Find where the given text appears and provide that cell's center as (X, Y) coordinate. 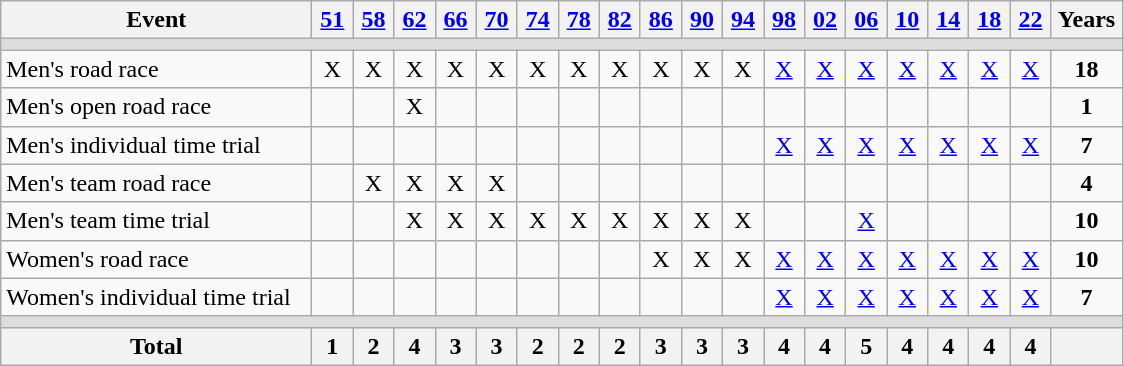
02 (826, 20)
Men's road race (156, 69)
51 (332, 20)
Women's individual time trial (156, 297)
Men's team time trial (156, 221)
82 (620, 20)
66 (456, 20)
Event (156, 20)
58 (374, 20)
Total (156, 346)
Years (1086, 20)
14 (948, 20)
06 (866, 20)
74 (538, 20)
98 (784, 20)
86 (660, 20)
Men's team road race (156, 183)
62 (414, 20)
5 (866, 346)
Men's open road race (156, 107)
Men's individual time trial (156, 145)
94 (742, 20)
90 (702, 20)
70 (496, 20)
22 (1030, 20)
Women's road race (156, 259)
78 (578, 20)
